Search for the cell housing the specified text and yield its (X, Y) center coordinate. 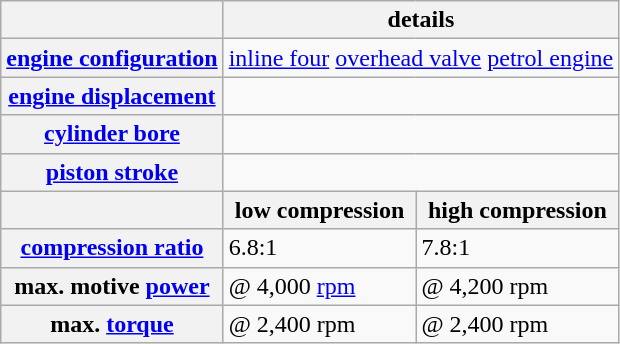
piston stroke (112, 172)
@ 4,000 rpm (320, 286)
7.8:1 (518, 248)
engine displacement (112, 96)
cylinder bore (112, 134)
@ 4,200 rpm (518, 286)
6.8:1 (320, 248)
max. motive power (112, 286)
max. torque (112, 324)
engine configuration (112, 58)
high compression (518, 210)
low compression (320, 210)
compression ratio (112, 248)
details (421, 20)
inline four overhead valve petrol engine (421, 58)
